Provide the (x, y) coordinate of the cell's center where the given text is located.  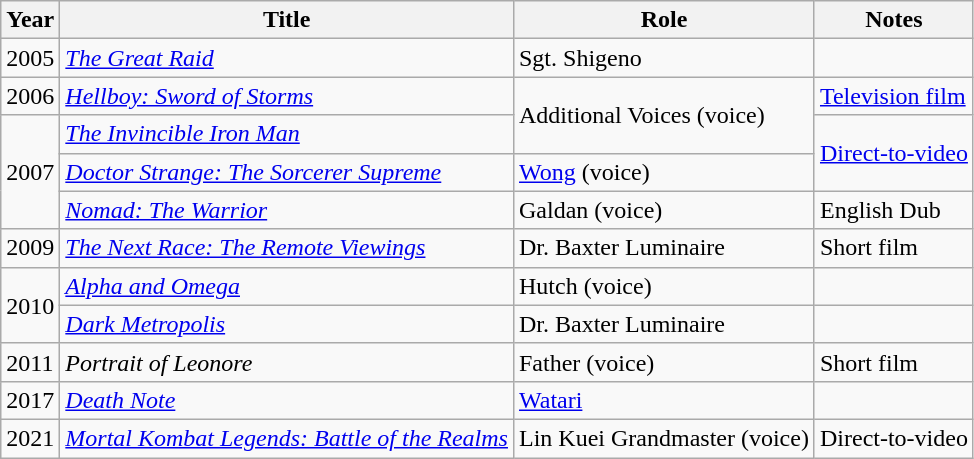
Galdan (voice) (664, 210)
Alpha and Omega (287, 286)
English Dub (894, 210)
Year (30, 20)
2021 (30, 438)
Role (664, 20)
Death Note (287, 400)
Television film (894, 96)
2009 (30, 248)
2017 (30, 400)
Lin Kuei Grandmaster (voice) (664, 438)
Mortal Kombat Legends: Battle of the Realms (287, 438)
Notes (894, 20)
2007 (30, 172)
2010 (30, 305)
The Next Race: The Remote Viewings (287, 248)
Sgt. Shigeno (664, 58)
Hellboy: Sword of Storms (287, 96)
The Great Raid (287, 58)
Dark Metropolis (287, 324)
The Invincible Iron Man (287, 134)
Hutch (voice) (664, 286)
2005 (30, 58)
Additional Voices (voice) (664, 115)
Watari (664, 400)
Doctor Strange: The Sorcerer Supreme (287, 172)
Wong (voice) (664, 172)
2011 (30, 362)
Father (voice) (664, 362)
Nomad: The Warrior (287, 210)
Title (287, 20)
Portrait of Leonore (287, 362)
2006 (30, 96)
